Find where the given text appears and provide that cell's center as [X, Y] coordinate. 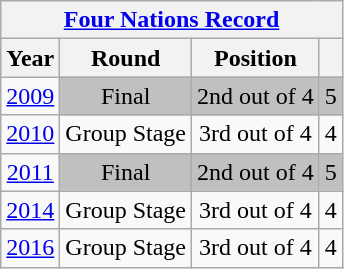
2016 [30, 248]
2009 [30, 96]
2014 [30, 210]
Four Nations Record [172, 20]
2010 [30, 134]
2011 [30, 172]
Round [126, 58]
Position [256, 58]
Year [30, 58]
